Detect which cell encompasses the target text, then output its [X, Y] center coordinate. 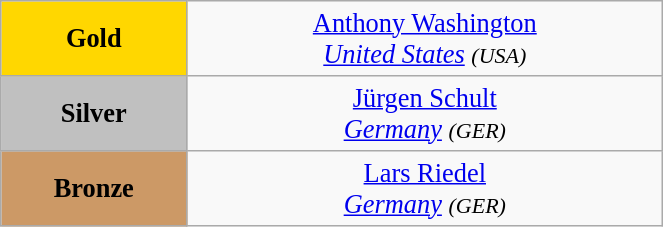
Anthony WashingtonUnited States (USA) [425, 38]
Lars RiedelGermany (GER) [425, 188]
Jürgen SchultGermany (GER) [425, 112]
Bronze [94, 188]
Gold [94, 38]
Silver [94, 112]
